Pinpoint the cell where the given text exists, returning its [X, Y] midpoint coordinate. 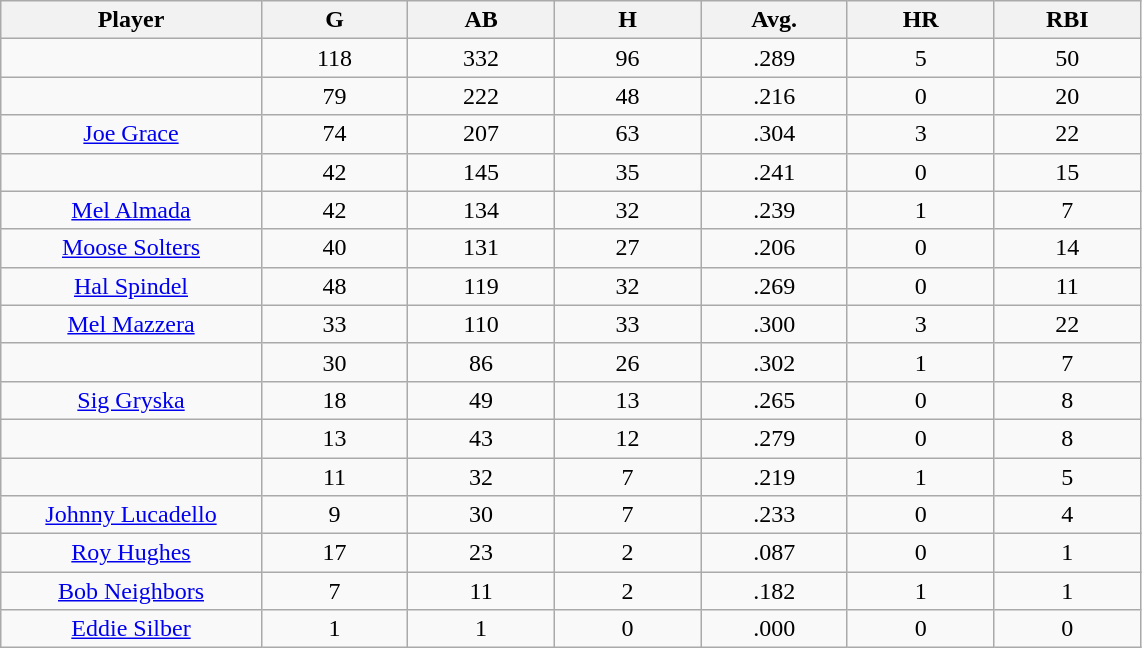
96 [628, 58]
14 [1068, 248]
.219 [774, 477]
145 [482, 172]
222 [482, 96]
Player [132, 20]
RBI [1068, 20]
Avg. [774, 20]
134 [482, 210]
H [628, 20]
.087 [774, 553]
207 [482, 134]
131 [482, 248]
9 [334, 515]
86 [482, 362]
18 [334, 400]
20 [1068, 96]
.289 [774, 58]
Eddie Silber [132, 629]
4 [1068, 515]
.216 [774, 96]
12 [628, 438]
.265 [774, 400]
332 [482, 58]
.206 [774, 248]
79 [334, 96]
49 [482, 400]
Mel Mazzera [132, 324]
Johnny Lucadello [132, 515]
Hal Spindel [132, 286]
15 [1068, 172]
Joe Grace [132, 134]
.241 [774, 172]
.000 [774, 629]
110 [482, 324]
26 [628, 362]
35 [628, 172]
.279 [774, 438]
.239 [774, 210]
.304 [774, 134]
Roy Hughes [132, 553]
AB [482, 20]
43 [482, 438]
17 [334, 553]
27 [628, 248]
G [334, 20]
Mel Almada [132, 210]
.269 [774, 286]
40 [334, 248]
.233 [774, 515]
.302 [774, 362]
.182 [774, 591]
119 [482, 286]
118 [334, 58]
63 [628, 134]
.300 [774, 324]
50 [1068, 58]
Sig Gryska [132, 400]
Moose Solters [132, 248]
Bob Neighbors [132, 591]
74 [334, 134]
23 [482, 553]
HR [920, 20]
